Pinpoint the cell where the given text exists, returning its [X, Y] midpoint coordinate. 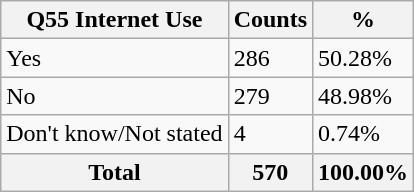
Q55 Internet Use [114, 20]
% [364, 20]
570 [270, 172]
100.00% [364, 172]
48.98% [364, 96]
279 [270, 96]
Don't know/Not stated [114, 134]
4 [270, 134]
Counts [270, 20]
50.28% [364, 58]
No [114, 96]
Total [114, 172]
0.74% [364, 134]
Yes [114, 58]
286 [270, 58]
